Pinpoint the cell where the given text exists, returning its [X, Y] midpoint coordinate. 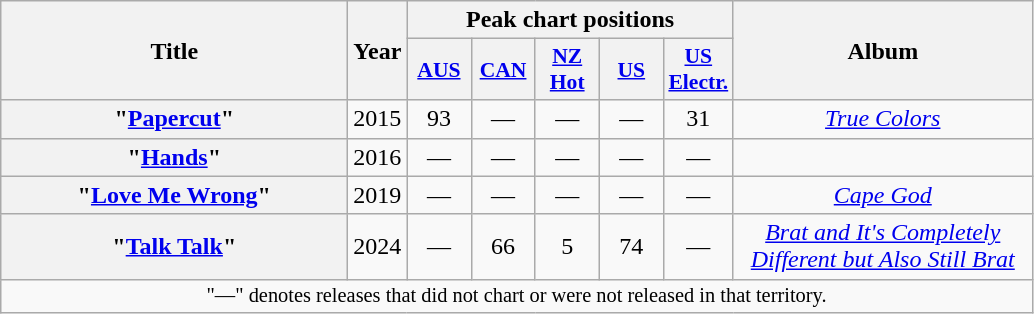
"Talk Talk" [174, 246]
2024 [378, 246]
"Hands" [174, 157]
Brat and It's Completely Different but Also Still Brat [882, 246]
74 [631, 246]
"—" denotes releases that did not chart or were not released in that territory. [517, 296]
5 [567, 246]
US [631, 70]
NZHot [567, 70]
USElectr. [698, 70]
Cape God [882, 195]
Year [378, 50]
31 [698, 119]
2015 [378, 119]
93 [439, 119]
CAN [503, 70]
Title [174, 50]
True Colors [882, 119]
"Papercut" [174, 119]
"Love Me Wrong" [174, 195]
66 [503, 246]
2019 [378, 195]
Peak chart positions [570, 20]
AUS [439, 70]
Album [882, 50]
2016 [378, 157]
